Return [X, Y] of the center of cell containing provided text 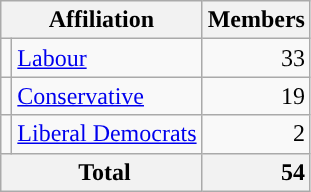
2 [256, 134]
33 [256, 58]
Conservative [107, 96]
Liberal Democrats [107, 134]
Labour [107, 58]
Total [102, 172]
54 [256, 172]
19 [256, 96]
Members [256, 20]
Affiliation [102, 20]
